Extract the [x, y] coordinate from the center of the cell holding the provided text.  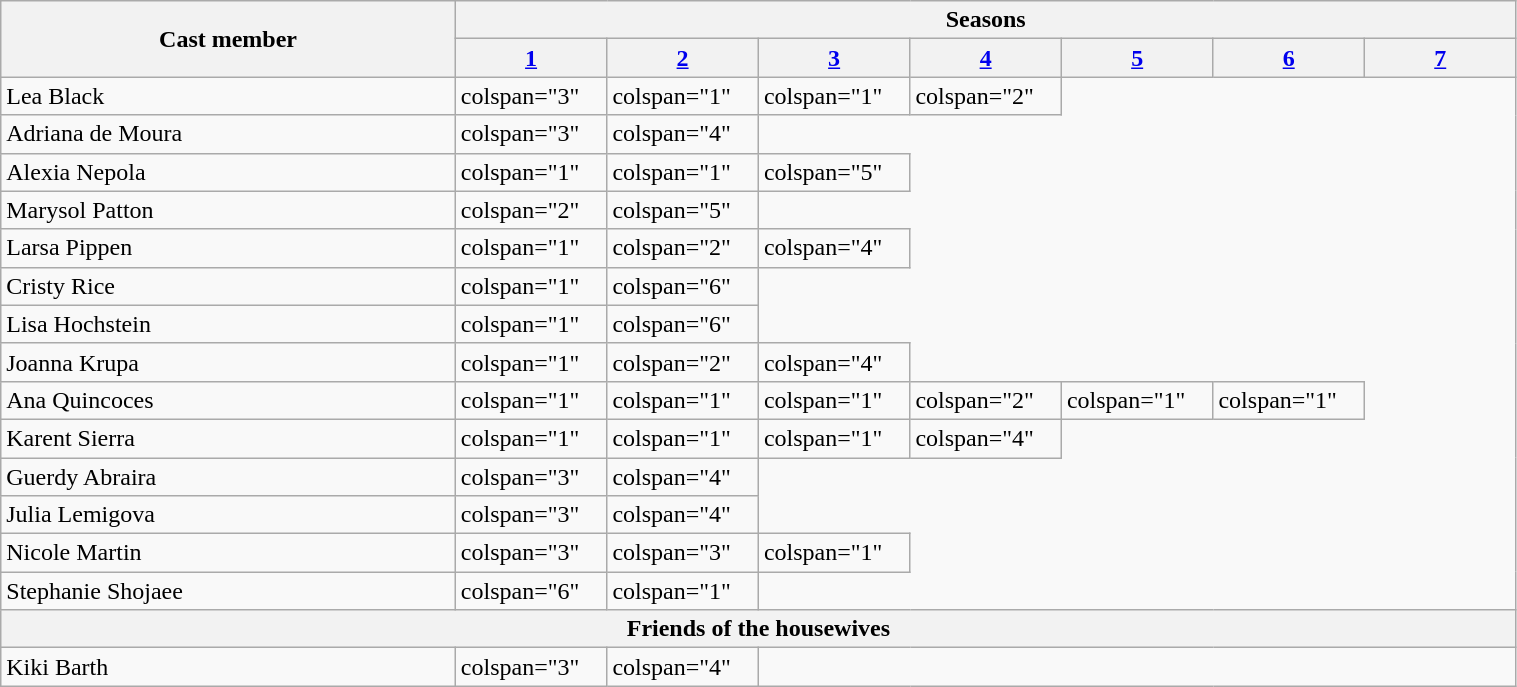
Julia Lemigova [228, 515]
Alexia Nepola [228, 172]
3 [834, 58]
2 [683, 58]
7 [1440, 58]
Stephanie Shojaee [228, 591]
Lea Black [228, 96]
Adriana de Moura [228, 134]
6 [1289, 58]
Cristy Rice [228, 286]
Ana Quincoces [228, 400]
Seasons [986, 20]
5 [1137, 58]
Nicole Martin [228, 553]
Kiki Barth [228, 667]
Larsa Pippen [228, 248]
Friends of the housewives [758, 629]
Marysol Patton [228, 210]
Joanna Krupa [228, 362]
1 [531, 58]
Cast member [228, 39]
Lisa Hochstein [228, 324]
Karent Sierra [228, 438]
4 [986, 58]
Guerdy Abraira [228, 477]
